Identify which cell holds the provided text, then report its (X, Y) central coordinate. 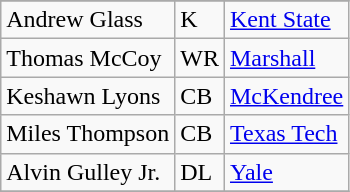
Keshawn Lyons (88, 96)
K (200, 20)
Andrew Glass (88, 20)
Texas Tech (286, 134)
DL (200, 172)
Marshall (286, 58)
WR (200, 58)
Yale (286, 172)
Alvin Gulley Jr. (88, 172)
Kent State (286, 20)
Miles Thompson (88, 134)
McKendree (286, 96)
Thomas McCoy (88, 58)
